Capture the cell that displays the provided text and extract its (X, Y) central coordinate. 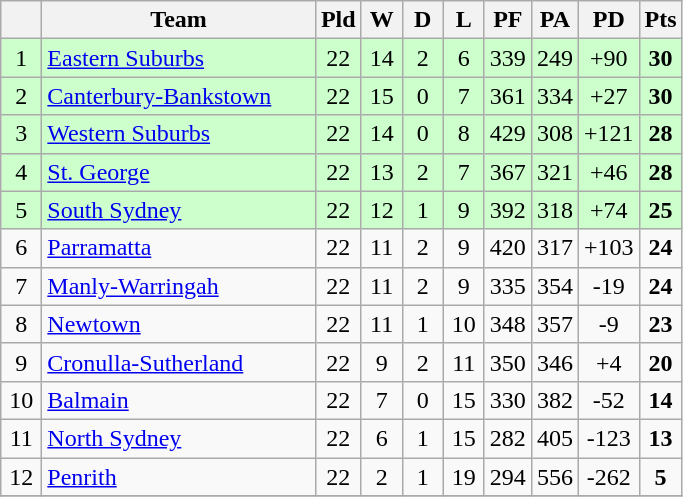
-19 (608, 286)
+90 (608, 58)
+46 (608, 172)
North Sydney (179, 438)
23 (660, 324)
556 (554, 477)
348 (508, 324)
321 (554, 172)
+27 (608, 96)
Canterbury-Bankstown (179, 96)
Western Suburbs (179, 134)
Newtown (179, 324)
St. George (179, 172)
W (382, 20)
20 (660, 362)
25 (660, 210)
Team (179, 20)
361 (508, 96)
+4 (608, 362)
+74 (608, 210)
Balmain (179, 400)
317 (554, 248)
367 (508, 172)
PF (508, 20)
South Sydney (179, 210)
392 (508, 210)
PA (554, 20)
357 (554, 324)
294 (508, 477)
334 (554, 96)
D (422, 20)
Eastern Suburbs (179, 58)
-262 (608, 477)
249 (554, 58)
318 (554, 210)
4 (22, 172)
Penrith (179, 477)
382 (554, 400)
+121 (608, 134)
3 (22, 134)
350 (508, 362)
PD (608, 20)
282 (508, 438)
335 (508, 286)
Manly-Warringah (179, 286)
420 (508, 248)
429 (508, 134)
Pld (338, 20)
346 (554, 362)
-52 (608, 400)
339 (508, 58)
354 (554, 286)
308 (554, 134)
+103 (608, 248)
405 (554, 438)
L (464, 20)
Parramatta (179, 248)
Cronulla-Sutherland (179, 362)
-9 (608, 324)
19 (464, 477)
-123 (608, 438)
330 (508, 400)
Pts (660, 20)
